Return the [X, Y] coordinate for the center point of the cell that contains the specified text.  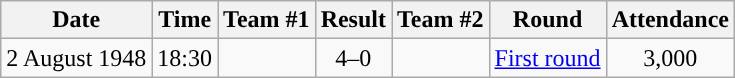
Date [76, 20]
4–0 [353, 58]
Attendance [670, 20]
Time [185, 20]
2 August 1948 [76, 58]
18:30 [185, 58]
First round [548, 58]
Round [548, 20]
Result [353, 20]
Team #2 [441, 20]
Team #1 [267, 20]
3,000 [670, 58]
